Provide the [x, y] coordinate of the cell's center where the given text is located.  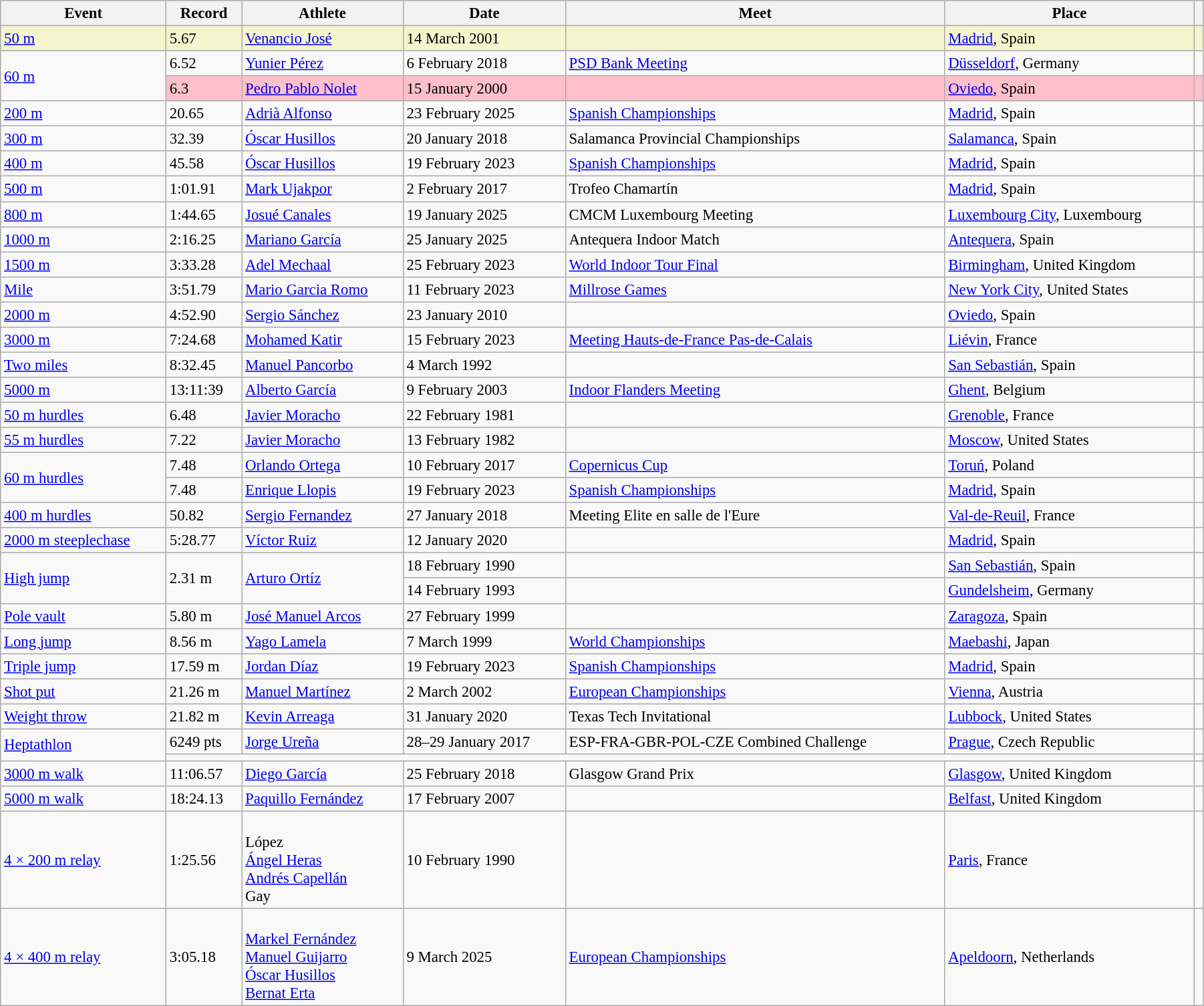
Texas Tech Invitational [755, 717]
Gundelsheim, Germany [1069, 591]
14 February 1993 [484, 591]
Liévin, France [1069, 340]
50.82 [204, 516]
Event [84, 13]
Adrià Alfonso [322, 114]
1:01.91 [204, 189]
Maebashi, Japan [1069, 641]
5.67 [204, 39]
Millrose Games [755, 289]
4 × 200 m relay [84, 860]
20.65 [204, 114]
Two miles [84, 365]
50 m hurdles [84, 415]
Markel FernándezManuel GuijarroÓscar HusillosBernat Erta [322, 957]
2 February 2017 [484, 189]
21.26 m [204, 691]
Pedro Pablo Nolet [322, 89]
Ghent, Belgium [1069, 390]
Adel Mechaal [322, 265]
6.48 [204, 415]
500 m [84, 189]
Orlando Ortega [322, 466]
28–29 January 2017 [484, 741]
1000 m [84, 239]
2 March 2002 [484, 691]
Glasgow, United Kingdom [1069, 774]
Meet [755, 13]
Toruń, Poland [1069, 466]
5.80 m [204, 616]
7.22 [204, 440]
400 m [84, 164]
11 February 2023 [484, 289]
32.39 [204, 139]
Heptathlon [84, 745]
Triple jump [84, 666]
Sergio Fernandez [322, 516]
Meeting Elite en salle de l'Eure [755, 516]
55 m hurdles [84, 440]
Luxembourg City, Luxembourg [1069, 214]
400 m hurdles [84, 516]
Diego García [322, 774]
Paquillo Fernández [322, 799]
9 February 2003 [484, 390]
Arturo Ortíz [322, 578]
Zaragoza, Spain [1069, 616]
6 February 2018 [484, 63]
Vienna, Austria [1069, 691]
9 March 2025 [484, 957]
Shot put [84, 691]
Salamanca, Spain [1069, 139]
CMCM Luxembourg Meeting [755, 214]
2:16.25 [204, 239]
Prague, Czech Republic [1069, 741]
Indoor Flanders Meeting [755, 390]
1:44.65 [204, 214]
Record [204, 13]
Place [1069, 13]
Birmingham, United Kingdom [1069, 265]
60 m [84, 76]
18:24.13 [204, 799]
Apeldoorn, Netherlands [1069, 957]
7 March 1999 [484, 641]
Josué Canales [322, 214]
4 × 400 m relay [84, 957]
Mile [84, 289]
World Indoor Tour Final [755, 265]
Val-de-Reuil, France [1069, 516]
Moscow, United States [1069, 440]
15 February 2023 [484, 340]
7:24.68 [204, 340]
25 January 2025 [484, 239]
31 January 2020 [484, 717]
Enrique Llopis [322, 490]
Belfast, United Kingdom [1069, 799]
3000 m [84, 340]
17.59 m [204, 666]
3000 m walk [84, 774]
1:25.56 [204, 860]
800 m [84, 214]
45.58 [204, 164]
Yunier Pérez [322, 63]
14 March 2001 [484, 39]
25 February 2023 [484, 265]
Antequera, Spain [1069, 239]
Venancio José [322, 39]
Grenoble, France [1069, 415]
Kevin Arreaga [322, 717]
Paris, France [1069, 860]
200 m [84, 114]
13 February 1982 [484, 440]
12 January 2020 [484, 540]
Trofeo Chamartín [755, 189]
6249 pts [204, 741]
50 m [84, 39]
2000 m steeplechase [84, 540]
8.56 m [204, 641]
Weight throw [84, 717]
3:05.18 [204, 957]
17 February 2007 [484, 799]
300 m [84, 139]
Date [484, 13]
Athlete [322, 13]
Lubbock, United States [1069, 717]
5000 m walk [84, 799]
Jordan Díaz [322, 666]
Víctor Ruiz [322, 540]
4 March 1992 [484, 365]
Manuel Pancorbo [322, 365]
10 February 2017 [484, 466]
27 January 2018 [484, 516]
21.82 m [204, 717]
2.31 m [204, 578]
High jump [84, 578]
Glasgow Grand Prix [755, 774]
11:06.57 [204, 774]
10 February 1990 [484, 860]
2000 m [84, 315]
20 January 2018 [484, 139]
4:52.90 [204, 315]
Yago Lamela [322, 641]
Mohamed Katir [322, 340]
Copernicus Cup [755, 466]
PSD Bank Meeting [755, 63]
LópezÁngel HerasAndrés CapellánGay [322, 860]
New York City, United States [1069, 289]
World Championships [755, 641]
5000 m [84, 390]
3:33.28 [204, 265]
Mario Garcia Romo [322, 289]
6.3 [204, 89]
Salamanca Provincial Championships [755, 139]
Sergio Sánchez [322, 315]
25 February 2018 [484, 774]
Long jump [84, 641]
Mariano García [322, 239]
Meeting Hauts-de-France Pas-de-Calais [755, 340]
3:51.79 [204, 289]
ESP-FRA-GBR-POL-CZE Combined Challenge [755, 741]
Jorge Ureña [322, 741]
60 m hurdles [84, 478]
23 January 2010 [484, 315]
5:28.77 [204, 540]
19 January 2025 [484, 214]
13:11:39 [204, 390]
15 January 2000 [484, 89]
8:32.45 [204, 365]
Alberto García [322, 390]
18 February 1990 [484, 566]
1500 m [84, 265]
23 February 2025 [484, 114]
22 February 1981 [484, 415]
Manuel Martínez [322, 691]
Düsseldorf, Germany [1069, 63]
27 February 1999 [484, 616]
Antequera Indoor Match [755, 239]
José Manuel Arcos [322, 616]
Pole vault [84, 616]
Mark Ujakpor [322, 189]
6.52 [204, 63]
